Extract the [x, y] coordinate from the center of the cell holding the provided text.  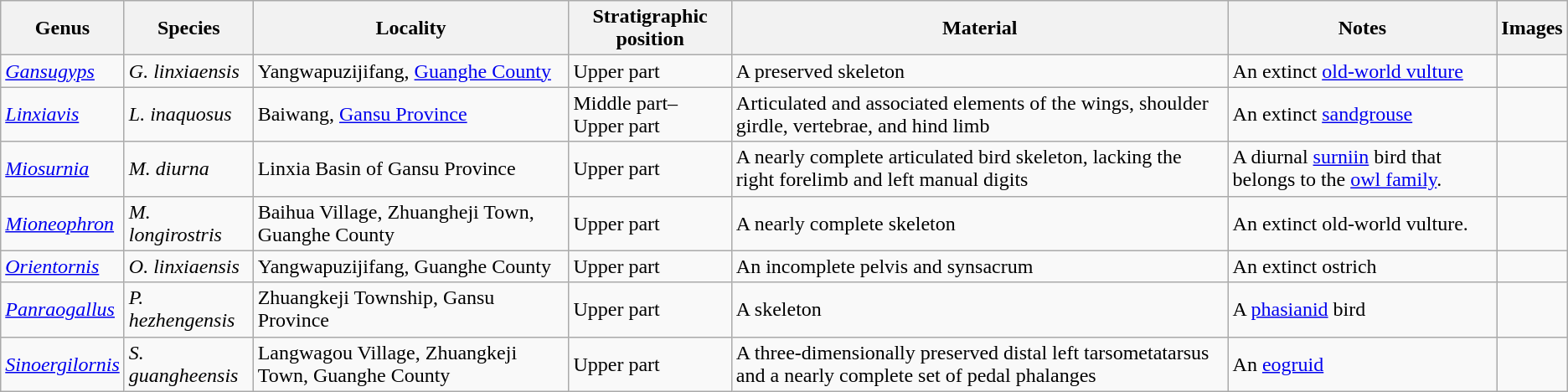
Notes [1362, 28]
A diurnal surniin bird that belongs to the owl family. [1362, 169]
An extinct ostrich [1362, 266]
Gansugyps [63, 71]
O. linxiaensis [188, 266]
An incomplete pelvis and synsacrum [980, 266]
Orientornis [63, 266]
Linxiavis [63, 114]
Images [1532, 28]
An extinct sandgrouse [1362, 114]
Species [188, 28]
A nearly complete articulated bird skeleton, lacking the right forelimb and left manual digits [980, 169]
Linxia Basin of Gansu Province [410, 169]
S. guangheensis [188, 364]
A nearly complete skeleton [980, 223]
Locality [410, 28]
A skeleton [980, 310]
A three-dimensionally preserved distal left tarsometatarsus and a nearly complete set of pedal phalanges [980, 364]
Sinoergilornis [63, 364]
Baiwang, Gansu Province [410, 114]
P. hezhengensis [188, 310]
An eogruid [1362, 364]
An extinct old-world vulture [1362, 71]
Stratigraphic position [650, 28]
M. diurna [188, 169]
Genus [63, 28]
Miosurnia [63, 169]
Mioneophron [63, 223]
An extinct old-world vulture. [1362, 223]
Zhuangkeji Township, Gansu Province [410, 310]
Langwagou Village, Zhuangkeji Town, Guanghe County [410, 364]
A phasianid bird [1362, 310]
Middle part–Upper part [650, 114]
A preserved skeleton [980, 71]
G. linxiaensis [188, 71]
Material [980, 28]
Articulated and associated elements of the wings, shoulder girdle, vertebrae, and hind limb [980, 114]
Panraogallus [63, 310]
Baihua Village, Zhuangheji Town, Guanghe County [410, 223]
L. inaquosus [188, 114]
M. longirostris [188, 223]
